Return [x, y] of the center of cell containing provided text 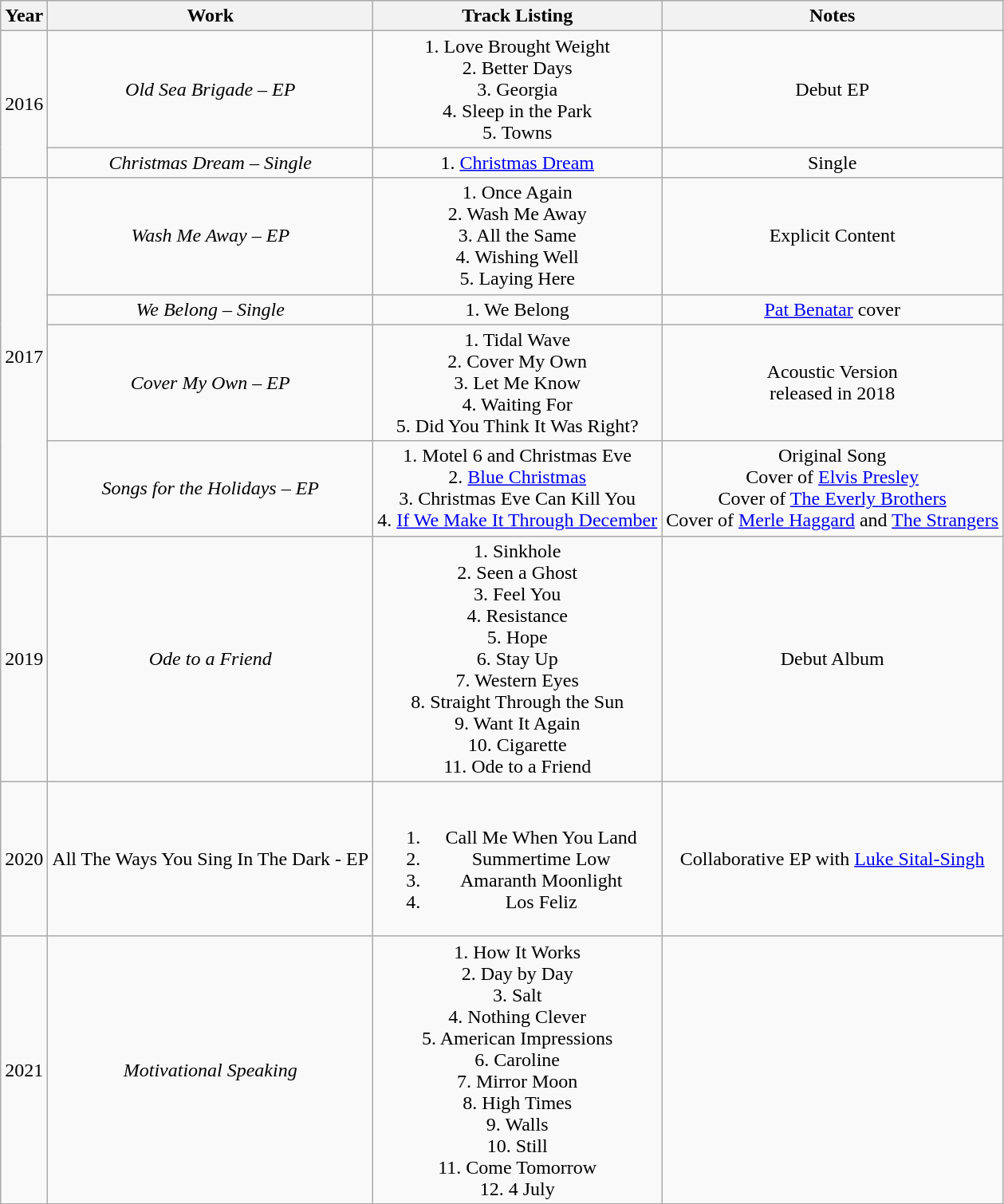
Single [833, 163]
2021 [24, 1070]
Year [24, 16]
Track Listing [518, 16]
Motivational Speaking [211, 1070]
Cover My Own – EP [211, 383]
Acoustic Versionreleased in 2018 [833, 383]
Original SongCover of Elvis PresleyCover of The Everly BrothersCover of Merle Haggard and The Strangers [833, 488]
1. Tidal Wave2. Cover My Own3. Let Me Know4. Waiting For5. Did You Think It Was Right? [518, 383]
2016 [24, 104]
Wash Me Away – EP [211, 236]
Songs for the Holidays – EP [211, 488]
1. Christmas Dream [518, 163]
1. Motel 6 and Christmas Eve2. Blue Christmas3. Christmas Eve Can Kill You4. If We Make It Through December [518, 488]
2020 [24, 859]
Work [211, 16]
1. Once Again2. Wash Me Away3. All the Same4. Wishing Well5. Laying Here [518, 236]
Collaborative EP with Luke Sital-Singh [833, 859]
Notes [833, 16]
Call Me When You LandSummertime LowAmaranth MoonlightLos Feliz [518, 859]
Debut EP [833, 89]
Old Sea Brigade – EP [211, 89]
Christmas Dream – Single [211, 163]
We Belong – Single [211, 309]
1. We Belong [518, 309]
Ode to a Friend [211, 659]
All The Ways You Sing In The Dark - EP [211, 859]
1. Love Brought Weight2. Better Days3. Georgia4. Sleep in the Park5. Towns [518, 89]
2017 [24, 357]
Pat Benatar cover [833, 309]
Explicit Content [833, 236]
2019 [24, 659]
Debut Album [833, 659]
